For the text-containing cell, return its midpoint in (x, y) coordinate format. 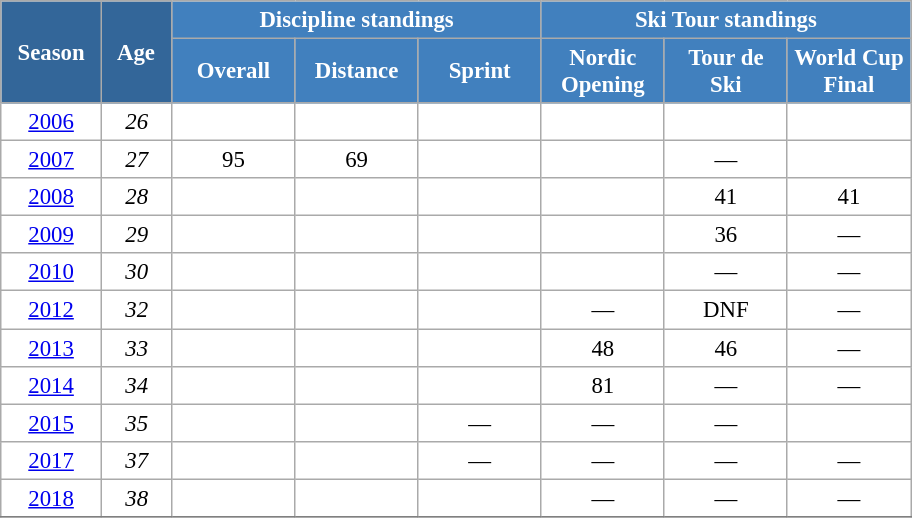
33 (136, 348)
35 (136, 423)
28 (136, 197)
37 (136, 460)
27 (136, 160)
2013 (52, 348)
World CupFinal (848, 72)
26 (136, 122)
36 (726, 235)
2007 (52, 160)
69 (356, 160)
2015 (52, 423)
Sprint (480, 72)
Distance (356, 72)
2017 (52, 460)
95 (234, 160)
Season (52, 52)
NordicOpening (602, 72)
2009 (52, 235)
Ski Tour standings (726, 20)
Discipline standings (356, 20)
29 (136, 235)
2006 (52, 122)
2010 (52, 273)
32 (136, 310)
2008 (52, 197)
30 (136, 273)
81 (602, 385)
Age (136, 52)
DNF (726, 310)
2012 (52, 310)
38 (136, 498)
2018 (52, 498)
34 (136, 385)
48 (602, 348)
Tour deSki (726, 72)
2014 (52, 385)
46 (726, 348)
Overall (234, 72)
